For the text-containing cell, return its midpoint in [x, y] coordinate format. 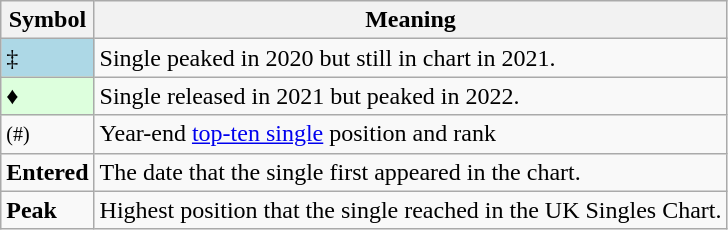
Single released in 2021 but peaked in 2022. [410, 96]
(#) [48, 134]
Peak [48, 210]
Meaning [410, 20]
♦ [48, 96]
‡ [48, 58]
Highest position that the single reached in the UK Singles Chart. [410, 210]
Year-end top-ten single position and rank [410, 134]
Symbol [48, 20]
Single peaked in 2020 but still in chart in 2021. [410, 58]
The date that the single first appeared in the chart. [410, 172]
Entered [48, 172]
